Detect which cell encompasses the target text, then output its [x, y] center coordinate. 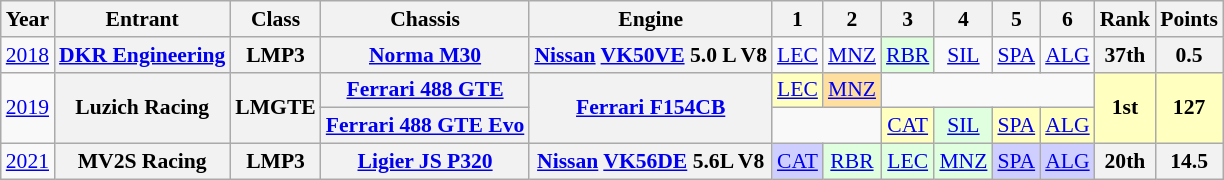
3 [908, 19]
127 [1189, 108]
0.5 [1189, 55]
1 [798, 19]
5 [1016, 19]
1st [1126, 108]
2019 [28, 108]
LMGTE [275, 108]
Luzich Racing [142, 108]
Rank [1126, 19]
2018 [28, 55]
Ligier JS P320 [426, 162]
Ferrari F154CB [650, 108]
14.5 [1189, 162]
Points [1189, 19]
Engine [650, 19]
Ferrari 488 GTE Evo [426, 126]
20th [1126, 162]
Entrant [142, 19]
Nissan VK50VE 5.0 L V8 [650, 55]
4 [963, 19]
MV2S Racing [142, 162]
6 [1067, 19]
Nissan VK56DE 5.6L V8 [650, 162]
Norma M30 [426, 55]
Class [275, 19]
Ferrari 488 GTE [426, 90]
37th [1126, 55]
2021 [28, 162]
DKR Engineering [142, 55]
Year [28, 19]
2 [852, 19]
Chassis [426, 19]
